Find where the given text appears and provide that cell's center as (x, y) coordinate. 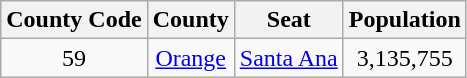
3,135,755 (404, 58)
Santa Ana (288, 58)
Seat (288, 20)
County Code (74, 20)
Population (404, 20)
Orange (190, 58)
County (190, 20)
59 (74, 58)
